Determine the [X, Y] coordinate at the center of the cell enclosing the given text.  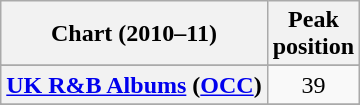
Peakposition [313, 34]
UK R&B Albums (OCC) [134, 85]
39 [313, 85]
Chart (2010–11) [134, 34]
